Find where the given text appears and provide that cell's center as [x, y] coordinate. 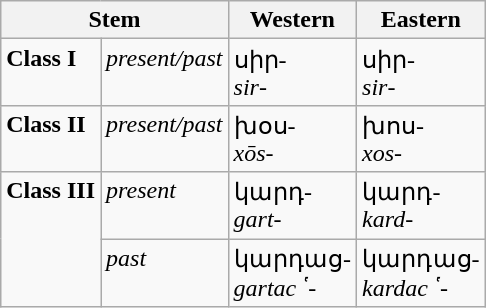
խօս-xōs- [292, 138]
Stem [114, 20]
կարդ-kard- [422, 206]
past [165, 272]
Class I [51, 72]
կարդաց-gartac῾- [292, 272]
Western [292, 20]
կարդ-gart- [292, 206]
Class II [51, 138]
present [165, 206]
կարդաց-kardac῾- [422, 272]
Class III [51, 240]
խոս-xos- [422, 138]
Eastern [422, 20]
